Identify which cell holds the provided text, then report its [x, y] central coordinate. 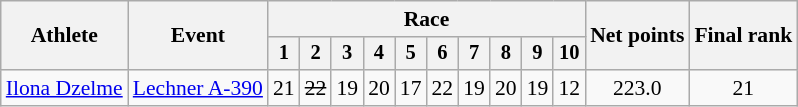
Race [426, 19]
Event [198, 36]
2 [316, 54]
1 [284, 54]
Athlete [64, 36]
Ilona Dzelme [64, 88]
Final rank [743, 36]
223.0 [637, 88]
6 [443, 54]
5 [411, 54]
9 [538, 54]
10 [569, 54]
Net points [637, 36]
4 [379, 54]
17 [411, 88]
3 [347, 54]
12 [569, 88]
8 [506, 54]
7 [474, 54]
Lechner A-390 [198, 88]
